Return the (X, Y) coordinate for the center point of the cell that contains the specified text.  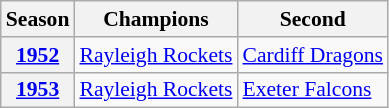
Champions (156, 19)
Second (312, 19)
Season (38, 19)
1952 (38, 55)
1953 (38, 90)
Cardiff Dragons (312, 55)
Exeter Falcons (312, 90)
